From the cell containing the given text, extract its center point as (x, y) coordinate. 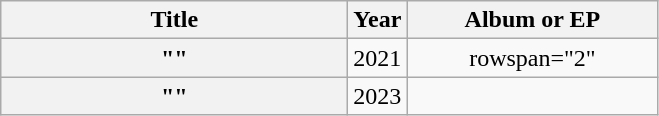
Album or EP (532, 20)
rowspan="2" (532, 58)
Year (378, 20)
2021 (378, 58)
2023 (378, 96)
Title (174, 20)
